Return (x, y) of the center of cell containing provided text 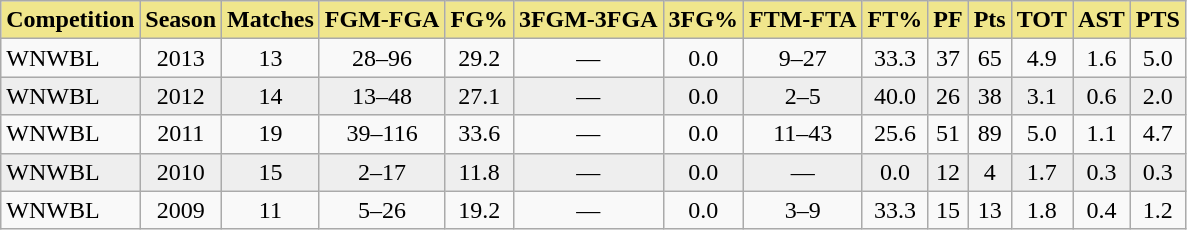
0.6 (1102, 96)
39–116 (382, 134)
65 (990, 58)
11–43 (802, 134)
2012 (181, 96)
2011 (181, 134)
40.0 (895, 96)
19.2 (479, 210)
2–5 (802, 96)
1.1 (1102, 134)
PTS (1158, 20)
37 (948, 58)
27.1 (479, 96)
FG% (479, 20)
13–48 (382, 96)
2013 (181, 58)
4 (990, 172)
29.2 (479, 58)
Competition (70, 20)
89 (990, 134)
FT% (895, 20)
0.4 (1102, 210)
AST (1102, 20)
3FG% (703, 20)
11 (271, 210)
3FGM-3FGA (588, 20)
5–26 (382, 210)
3–9 (802, 210)
FTM-FTA (802, 20)
14 (271, 96)
28–96 (382, 58)
3.1 (1042, 96)
1.8 (1042, 210)
FGM-FGA (382, 20)
2–17 (382, 172)
51 (948, 134)
1.2 (1158, 210)
Season (181, 20)
4.7 (1158, 134)
26 (948, 96)
33.6 (479, 134)
25.6 (895, 134)
1.7 (1042, 172)
2009 (181, 210)
19 (271, 134)
Matches (271, 20)
1.6 (1102, 58)
38 (990, 96)
12 (948, 172)
2010 (181, 172)
TOT (1042, 20)
2.0 (1158, 96)
11.8 (479, 172)
Pts (990, 20)
PF (948, 20)
4.9 (1042, 58)
9–27 (802, 58)
